Return (x, y) of the center of cell containing provided text 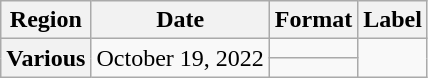
Region (46, 20)
Format (313, 20)
October 19, 2022 (180, 58)
Date (180, 20)
Various (46, 58)
Label (393, 20)
